Detect which cell encompasses the target text, then output its (x, y) center coordinate. 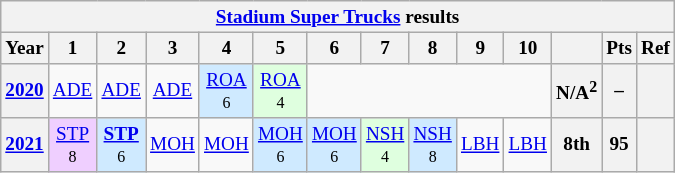
1 (72, 48)
2021 (25, 145)
Year (25, 48)
Pts (620, 48)
NSH8 (433, 145)
4 (226, 48)
9 (480, 48)
2020 (25, 91)
8th (577, 145)
STP6 (122, 145)
– (620, 91)
STP8 (72, 145)
2 (122, 48)
Ref (655, 48)
Stadium Super Trucks results (338, 17)
ROA6 (226, 91)
NSH4 (385, 145)
N/A2 (577, 91)
ROA4 (280, 91)
7 (385, 48)
5 (280, 48)
6 (334, 48)
8 (433, 48)
3 (173, 48)
95 (620, 145)
10 (528, 48)
